Output the [x, y] coordinate of the center of the cell containing the given text.  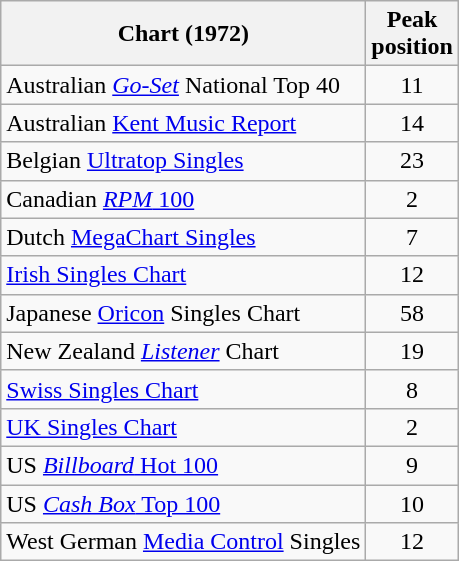
7 [412, 237]
US Billboard Hot 100 [184, 465]
Canadian RPM 100 [184, 199]
Australian Kent Music Report [184, 123]
Irish Singles Chart [184, 275]
Belgian Ultratop Singles [184, 161]
UK Singles Chart [184, 427]
US Cash Box Top 100 [184, 503]
New Zealand Listener Chart [184, 351]
Chart (1972) [184, 34]
23 [412, 161]
Peakposition [412, 34]
8 [412, 389]
Australian Go-Set National Top 40 [184, 85]
Swiss Singles Chart [184, 389]
Dutch MegaChart Singles [184, 237]
19 [412, 351]
10 [412, 503]
West German Media Control Singles [184, 542]
11 [412, 85]
9 [412, 465]
14 [412, 123]
Japanese Oricon Singles Chart [184, 313]
58 [412, 313]
